From the cell containing the given text, extract its center point as (x, y) coordinate. 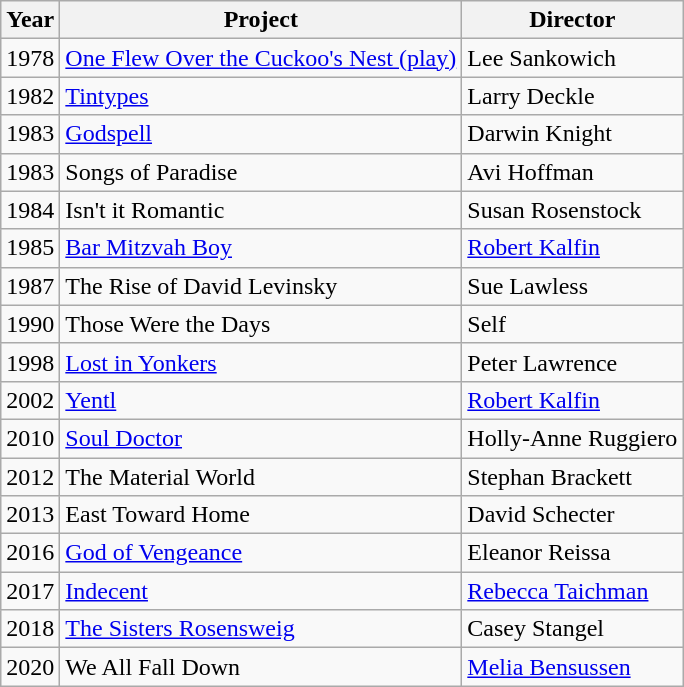
1984 (30, 210)
Year (30, 20)
Avi Hoffman (572, 172)
1987 (30, 286)
Project (261, 20)
2010 (30, 438)
Sue Lawless (572, 286)
East Toward Home (261, 515)
Songs of Paradise (261, 172)
Larry Deckle (572, 96)
2017 (30, 591)
The Material World (261, 477)
Lost in Yonkers (261, 362)
Holly-Anne Ruggiero (572, 438)
Stephan Brackett (572, 477)
1985 (30, 248)
Godspell (261, 134)
1978 (30, 58)
Tintypes (261, 96)
2012 (30, 477)
Rebecca Taichman (572, 591)
Isn't it Romantic (261, 210)
Casey Stangel (572, 629)
1982 (30, 96)
2002 (30, 400)
Self (572, 324)
Lee Sankowich (572, 58)
Soul Doctor (261, 438)
Director (572, 20)
Those Were the Days (261, 324)
1990 (30, 324)
David Schecter (572, 515)
Susan Rosenstock (572, 210)
We All Fall Down (261, 667)
Indecent (261, 591)
Eleanor Reissa (572, 553)
Yentl (261, 400)
2013 (30, 515)
The Rise of David Levinsky (261, 286)
Bar Mitzvah Boy (261, 248)
2016 (30, 553)
Peter Lawrence (572, 362)
One Flew Over the Cuckoo's Nest (play) (261, 58)
God of Vengeance (261, 553)
Melia Bensussen (572, 667)
1998 (30, 362)
2020 (30, 667)
The Sisters Rosensweig (261, 629)
2018 (30, 629)
Darwin Knight (572, 134)
